Detect which cell encompasses the target text, then output its (X, Y) center coordinate. 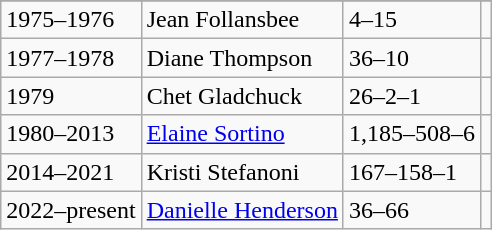
1979 (71, 96)
Danielle Henderson (242, 210)
Elaine Sortino (242, 134)
1977–1978 (71, 58)
Kristi Stefanoni (242, 172)
1980–2013 (71, 134)
36–66 (412, 210)
2022–present (71, 210)
26–2–1 (412, 96)
1,185–508–6 (412, 134)
36–10 (412, 58)
4–15 (412, 20)
167–158–1 (412, 172)
Chet Gladchuck (242, 96)
Jean Follansbee (242, 20)
2014–2021 (71, 172)
1975–1976 (71, 20)
Diane Thompson (242, 58)
